Detect which cell encompasses the target text, then output its [X, Y] center coordinate. 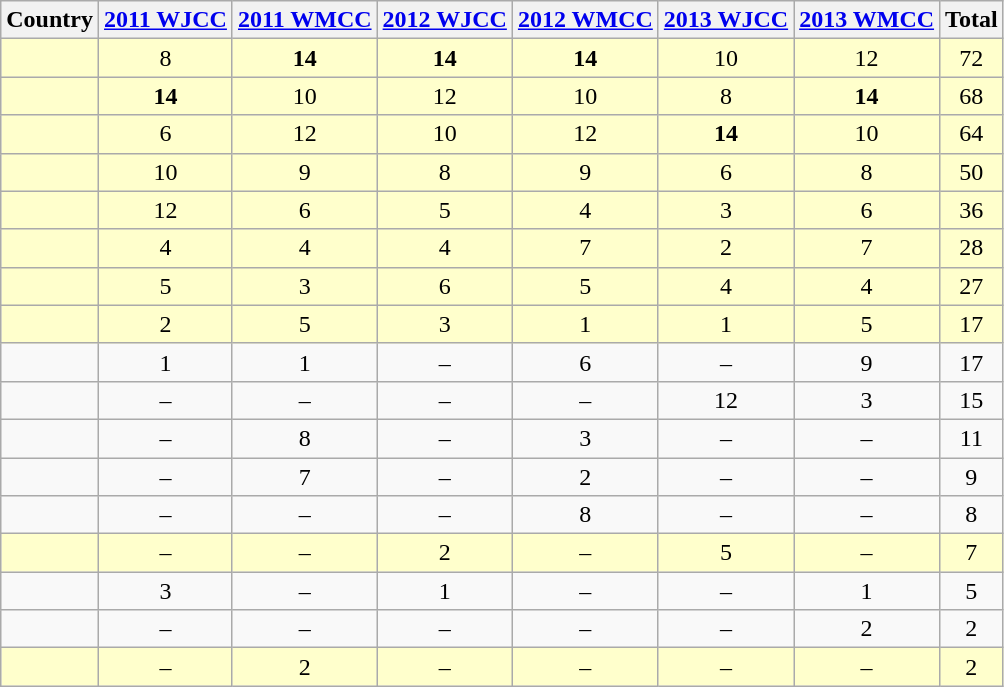
2013 WJCC [726, 20]
72 [972, 58]
36 [972, 210]
Country [50, 20]
68 [972, 96]
2013 WMCC [867, 20]
2011 WMCC [304, 20]
64 [972, 134]
50 [972, 172]
2012 WJCC [444, 20]
Total [972, 20]
2012 WMCC [585, 20]
11 [972, 438]
27 [972, 286]
28 [972, 248]
15 [972, 400]
2011 WJCC [165, 20]
